Determine the [X, Y] coordinate at the center of the cell enclosing the given text.  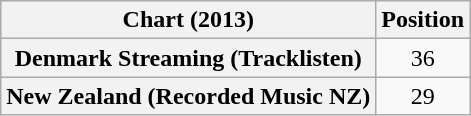
Denmark Streaming (Tracklisten) [188, 58]
New Zealand (Recorded Music NZ) [188, 96]
36 [423, 58]
Chart (2013) [188, 20]
29 [423, 96]
Position [423, 20]
